Find where the given text appears and provide that cell's center as [X, Y] coordinate. 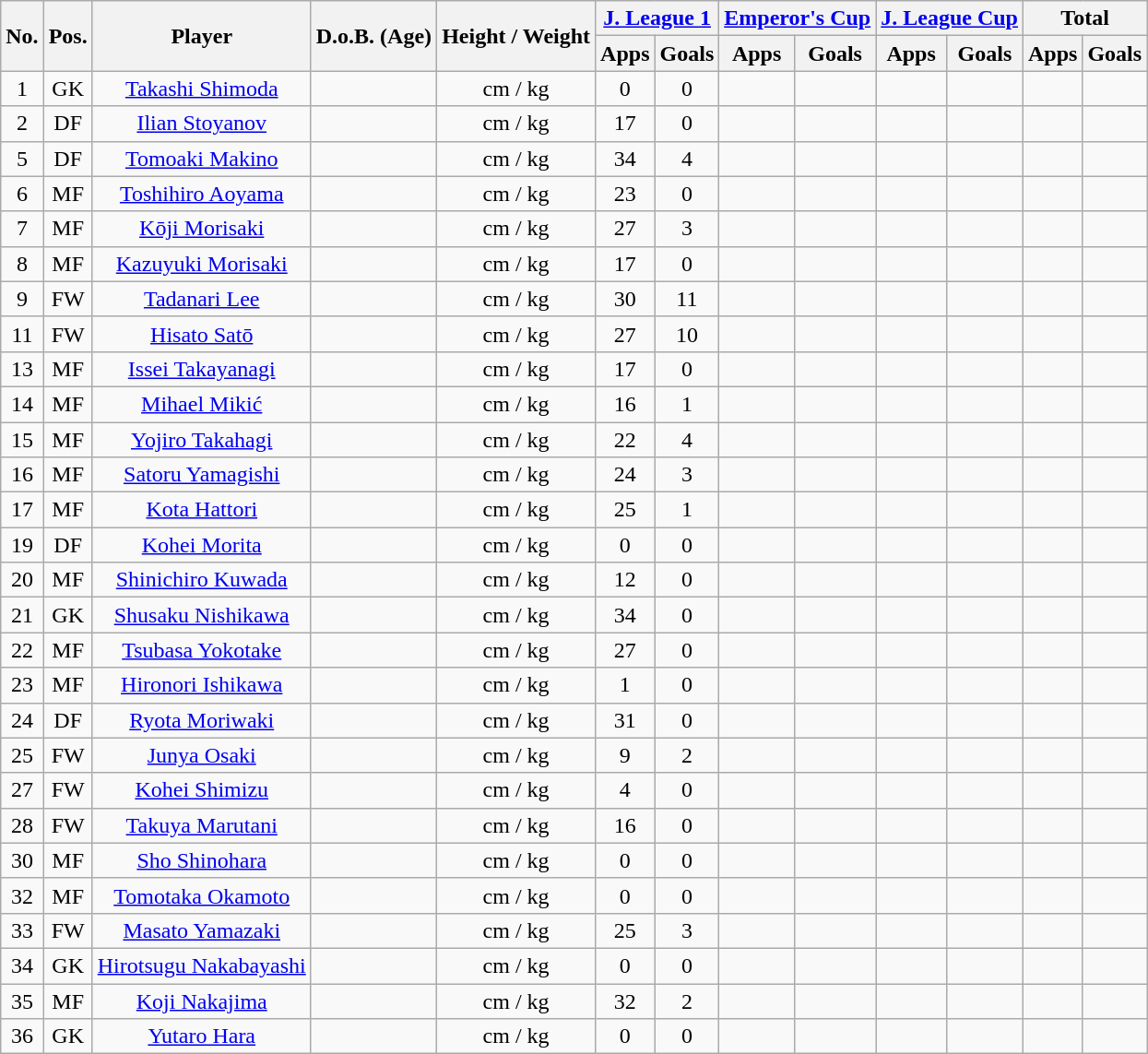
12 [625, 580]
J. League 1 [657, 18]
Koji Nakajima [201, 1001]
Emperor's Cup [798, 18]
Satoru Yamagishi [201, 475]
33 [22, 930]
J. League Cup [950, 18]
Junya Osaki [201, 755]
Hirotsugu Nakabayashi [201, 965]
7 [22, 229]
6 [22, 194]
Hisato Satō [201, 334]
Tsubasa Yokotake [201, 650]
Tomoaki Makino [201, 159]
21 [22, 615]
19 [22, 545]
Yutaro Hara [201, 1036]
No. [22, 36]
Tadanari Lee [201, 299]
Kōji Morisaki [201, 229]
Hironori Ishikawa [201, 685]
8 [22, 264]
Tomotaka Okamoto [201, 895]
Pos. [68, 36]
Kohei Shimizu [201, 790]
Shinichiro Kuwada [201, 580]
Ryota Moriwaki [201, 720]
Takashi Shimoda [201, 89]
Kohei Morita [201, 545]
35 [22, 1001]
Total [1084, 18]
15 [22, 440]
Kazuyuki Morisaki [201, 264]
D.o.B. (Age) [373, 36]
Height / Weight [516, 36]
Player [201, 36]
28 [22, 825]
Kota Hattori [201, 510]
13 [22, 369]
5 [22, 159]
Mihael Mikić [201, 404]
Toshihiro Aoyama [201, 194]
36 [22, 1036]
Masato Yamazaki [201, 930]
Ilian Stoyanov [201, 124]
31 [625, 720]
Yojiro Takahagi [201, 440]
20 [22, 580]
Shusaku Nishikawa [201, 615]
Sho Shinohara [201, 860]
14 [22, 404]
Takuya Marutani [201, 825]
10 [687, 334]
Issei Takayanagi [201, 369]
